Return the [x, y] coordinate for the center point of the cell that contains the specified text.  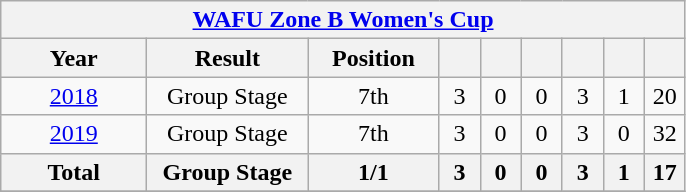
2019 [74, 134]
32 [664, 134]
Total [74, 172]
1/1 [374, 172]
WAFU Zone B Women's Cup [344, 20]
Position [374, 58]
Year [74, 58]
20 [664, 96]
17 [664, 172]
Result [228, 58]
2018 [74, 96]
